Output the (x, y) coordinate of the center of the cell containing the given text.  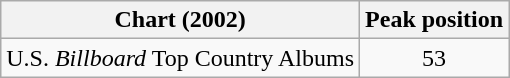
53 (434, 58)
Peak position (434, 20)
Chart (2002) (180, 20)
U.S. Billboard Top Country Albums (180, 58)
